Find where the given text appears and provide that cell's center as (x, y) coordinate. 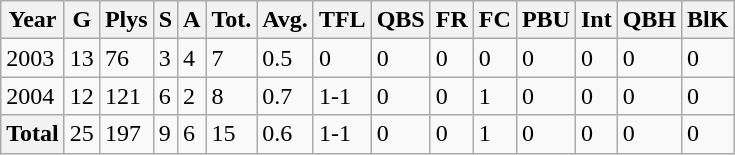
QBS (400, 20)
Avg. (286, 20)
Plys (126, 20)
Year (33, 20)
2003 (33, 58)
8 (232, 96)
Tot. (232, 20)
Int (596, 20)
BlK (708, 20)
A (192, 20)
15 (232, 134)
TFL (342, 20)
PBU (546, 20)
13 (82, 58)
QBH (649, 20)
G (82, 20)
Total (33, 134)
4 (192, 58)
25 (82, 134)
0.7 (286, 96)
121 (126, 96)
0.5 (286, 58)
9 (165, 134)
2 (192, 96)
12 (82, 96)
3 (165, 58)
2004 (33, 96)
7 (232, 58)
197 (126, 134)
FR (452, 20)
76 (126, 58)
FC (494, 20)
S (165, 20)
0.6 (286, 134)
